Output the (X, Y) coordinate of the center of the cell containing the given text.  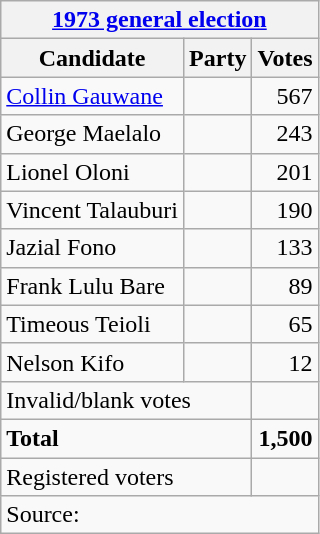
190 (285, 210)
1973 general election (160, 20)
89 (285, 286)
201 (285, 172)
567 (285, 96)
Registered voters (126, 477)
Party (218, 58)
Source: (160, 515)
Frank Lulu Bare (92, 286)
Total (126, 438)
Collin Gauwane (92, 96)
Vincent Talauburi (92, 210)
Lionel Oloni (92, 172)
Nelson Kifo (92, 362)
Timeous Teioli (92, 324)
12 (285, 362)
133 (285, 248)
243 (285, 134)
Candidate (92, 58)
Jazial Fono (92, 248)
Invalid/blank votes (126, 400)
65 (285, 324)
1,500 (285, 438)
George Maelalo (92, 134)
Votes (285, 58)
